For the text-containing cell, return its midpoint in [X, Y] coordinate format. 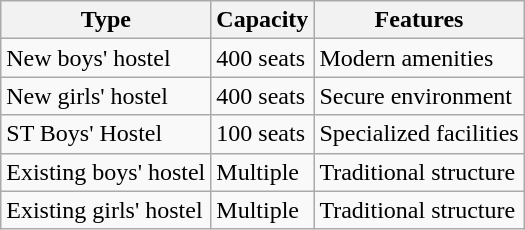
Features [419, 20]
ST Boys' Hostel [106, 134]
Type [106, 20]
Modern amenities [419, 58]
New boys' hostel [106, 58]
Secure environment [419, 96]
Existing boys' hostel [106, 172]
New girls' hostel [106, 96]
100 seats [262, 134]
Existing girls' hostel [106, 210]
Specialized facilities [419, 134]
Capacity [262, 20]
